Find where the given text appears and provide that cell's center as (x, y) coordinate. 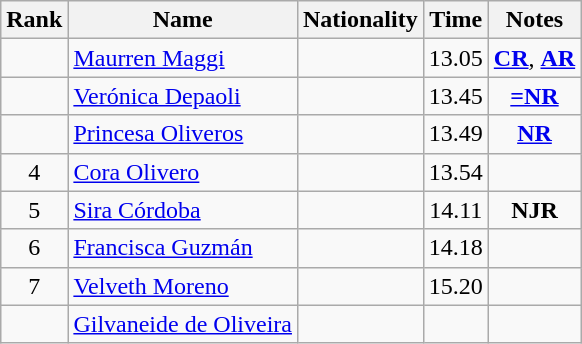
Time (456, 20)
7 (34, 286)
14.11 (456, 210)
NR (534, 134)
Velveth Moreno (183, 286)
Gilvaneide de Oliveira (183, 324)
Verónica Depaoli (183, 96)
5 (34, 210)
Cora Olivero (183, 172)
Name (183, 20)
14.18 (456, 248)
13.05 (456, 58)
Francisca Guzmán (183, 248)
Sira Córdoba (183, 210)
Rank (34, 20)
Princesa Oliveros (183, 134)
Notes (534, 20)
=NR (534, 96)
CR, AR (534, 58)
13.49 (456, 134)
Nationality (360, 20)
13.54 (456, 172)
NJR (534, 210)
Maurren Maggi (183, 58)
15.20 (456, 286)
4 (34, 172)
6 (34, 248)
13.45 (456, 96)
